Find where the given text appears and provide that cell's center as (x, y) coordinate. 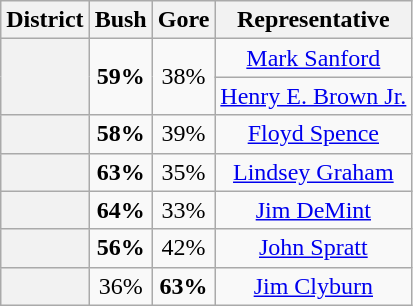
36% (120, 286)
59% (120, 77)
42% (184, 248)
33% (184, 210)
John Spratt (314, 248)
Lindsey Graham (314, 172)
Jim DeMint (314, 210)
56% (120, 248)
64% (120, 210)
Floyd Spence (314, 134)
58% (120, 134)
Bush (120, 20)
Jim Clyburn (314, 286)
38% (184, 77)
Representative (314, 20)
Gore (184, 20)
35% (184, 172)
39% (184, 134)
Henry E. Brown Jr. (314, 96)
Mark Sanford (314, 58)
District (45, 20)
